Determine the (X, Y) coordinate at the center of the cell enclosing the given text.  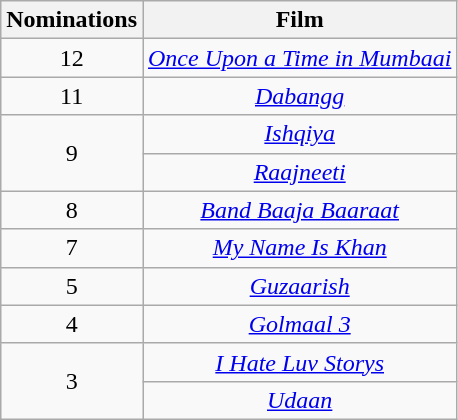
Film (299, 20)
5 (72, 286)
Udaan (299, 400)
3 (72, 381)
7 (72, 248)
Dabangg (299, 96)
12 (72, 58)
My Name Is Khan (299, 248)
Raajneeti (299, 172)
Guzaarish (299, 286)
9 (72, 153)
Band Baaja Baaraat (299, 210)
11 (72, 96)
8 (72, 210)
Golmaal 3 (299, 324)
Ishqiya (299, 134)
Nominations (72, 20)
Once Upon a Time in Mumbaai (299, 58)
I Hate Luv Storys (299, 362)
4 (72, 324)
